Return (x, y) of the center of cell containing provided text 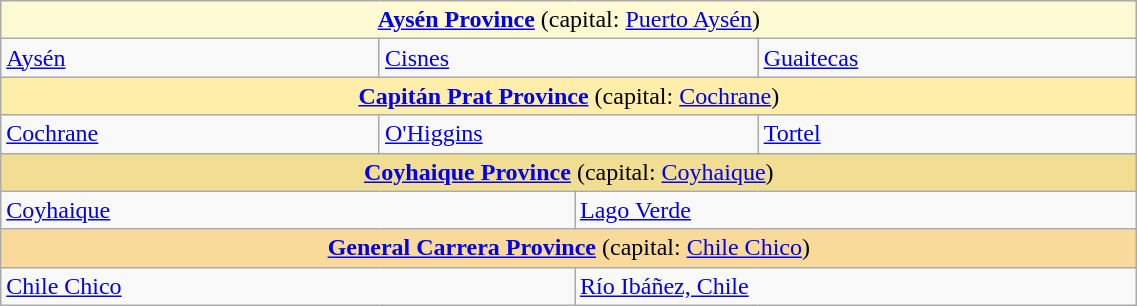
Coyhaique (288, 210)
Aysén (190, 58)
Chile Chico (288, 286)
General Carrera Province (capital: Chile Chico) (569, 248)
O'Higgins (568, 134)
Tortel (948, 134)
Coyhaique Province (capital: Coyhaique) (569, 172)
Cochrane (190, 134)
Cisnes (568, 58)
Guaitecas (948, 58)
Capitán Prat Province (capital: Cochrane) (569, 96)
Aysén Province (capital: Puerto Aysén) (569, 20)
Lago Verde (856, 210)
Río Ibáñez, Chile (856, 286)
